Capture the cell that displays the provided text and extract its [X, Y] central coordinate. 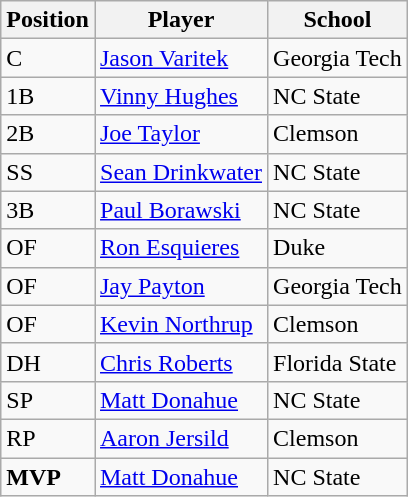
2B [48, 134]
Sean Drinkwater [180, 172]
3B [48, 210]
School [338, 20]
Position [48, 20]
Jason Varitek [180, 58]
DH [48, 362]
Chris Roberts [180, 362]
1B [48, 96]
Paul Borawski [180, 210]
Aaron Jersild [180, 438]
Kevin Northrup [180, 324]
Player [180, 20]
Vinny Hughes [180, 96]
Joe Taylor [180, 134]
SP [48, 400]
Jay Payton [180, 286]
Ron Esquieres [180, 248]
RP [48, 438]
Duke [338, 248]
SS [48, 172]
Florida State [338, 362]
MVP [48, 477]
C [48, 58]
